Return the [x, y] coordinate for the center point of the cell that contains the specified text.  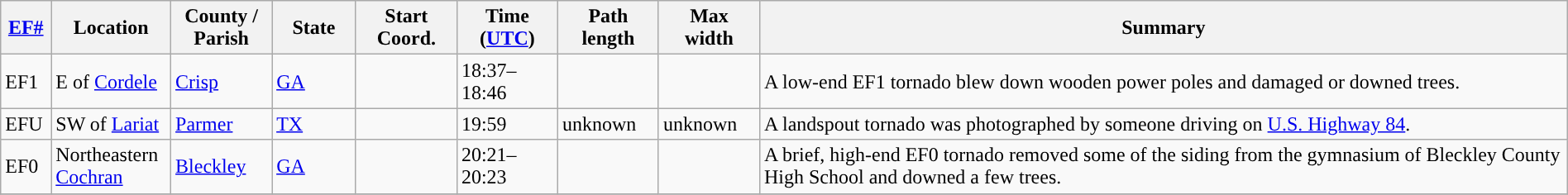
A low-end EF1 tornado blew down wooden power poles and damaged or downed trees. [1163, 81]
EF1 [26, 81]
20:21–20:23 [507, 167]
Northeastern Cochran [111, 167]
EF# [26, 28]
A brief, high-end EF0 tornado removed some of the siding from the gymnasium of Bleckley County High School and downed a few trees. [1163, 167]
Bleckley [222, 167]
A landspout tornado was photographed by someone driving on U.S. Highway 84. [1163, 124]
EF0 [26, 167]
19:59 [507, 124]
State [314, 28]
Parmer [222, 124]
Path length [608, 28]
E of Cordele [111, 81]
Start Coord. [406, 28]
Time (UTC) [507, 28]
Max width [709, 28]
SW of Lariat [111, 124]
Crisp [222, 81]
18:37–18:46 [507, 81]
County / Parish [222, 28]
TX [314, 124]
EFU [26, 124]
Summary [1163, 28]
Location [111, 28]
